Return the (X, Y) coordinate for the center point of the cell that contains the specified text.  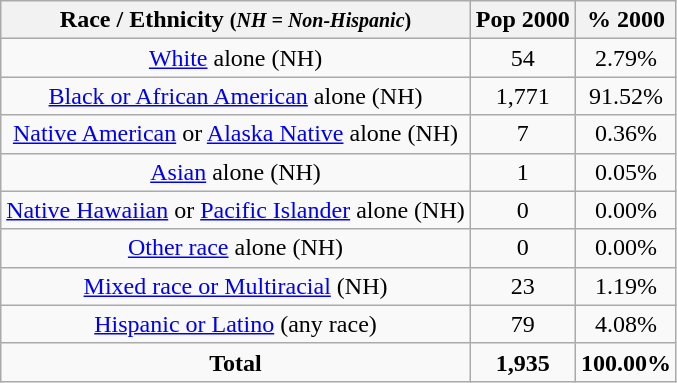
Pop 2000 (522, 20)
Race / Ethnicity (NH = Non-Hispanic) (236, 20)
Native American or Alaska Native alone (NH) (236, 134)
White alone (NH) (236, 58)
2.79% (626, 58)
100.00% (626, 362)
Total (236, 362)
1,771 (522, 96)
1.19% (626, 286)
0.05% (626, 172)
% 2000 (626, 20)
54 (522, 58)
4.08% (626, 324)
1 (522, 172)
0.36% (626, 134)
23 (522, 286)
Native Hawaiian or Pacific Islander alone (NH) (236, 210)
7 (522, 134)
Mixed race or Multiracial (NH) (236, 286)
91.52% (626, 96)
1,935 (522, 362)
Asian alone (NH) (236, 172)
Hispanic or Latino (any race) (236, 324)
Other race alone (NH) (236, 248)
Black or African American alone (NH) (236, 96)
79 (522, 324)
